From the cell containing the given text, extract its center point as (x, y) coordinate. 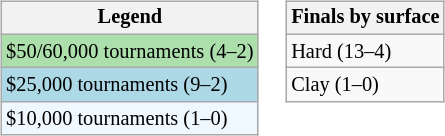
$25,000 tournaments (9–2) (130, 85)
Legend (130, 18)
Clay (1–0) (365, 85)
$50/60,000 tournaments (4–2) (130, 51)
Finals by surface (365, 18)
$10,000 tournaments (1–0) (130, 119)
Hard (13–4) (365, 51)
